Output the [X, Y] coordinate of the center of the cell containing the given text.  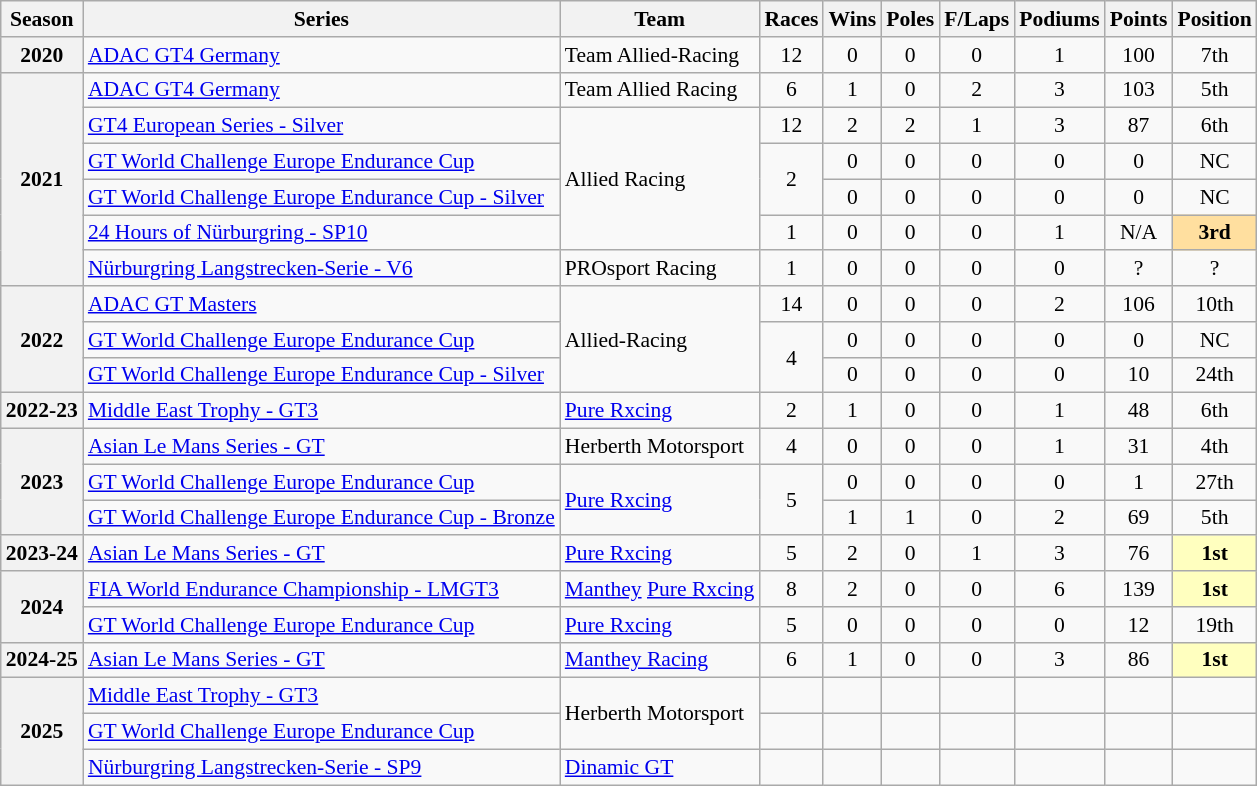
Poles [910, 19]
ADAC GT Masters [322, 304]
10 [1139, 375]
7th [1214, 55]
Team Allied Racing [660, 90]
2024-25 [42, 660]
19th [1214, 625]
48 [1139, 411]
2023 [42, 482]
24 Hours of Nürburgring - SP10 [322, 233]
27th [1214, 482]
14 [791, 304]
Series [322, 19]
Races [791, 19]
Points [1139, 19]
FIA World Endurance Championship - LMGT3 [322, 589]
100 [1139, 55]
69 [1139, 518]
Position [1214, 19]
Allied-Racing [660, 340]
87 [1139, 126]
106 [1139, 304]
8 [791, 589]
GT World Challenge Europe Endurance Cup - Bronze [322, 518]
31 [1139, 447]
103 [1139, 90]
2023-24 [42, 554]
2021 [42, 179]
Wins [852, 19]
76 [1139, 554]
24th [1214, 375]
3rd [1214, 233]
Podiums [1060, 19]
139 [1139, 589]
Season [42, 19]
N/A [1139, 233]
Dinamic GT [660, 767]
Nürburgring Langstrecken-Serie - V6 [322, 269]
2022-23 [42, 411]
Team [660, 19]
Team Allied-Racing [660, 55]
GT4 European Series - Silver [322, 126]
F/Laps [976, 19]
2022 [42, 340]
2024 [42, 606]
10th [1214, 304]
2020 [42, 55]
Manthey Racing [660, 660]
Nürburgring Langstrecken-Serie - SP9 [322, 767]
Manthey Pure Rxcing [660, 589]
Allied Racing [660, 179]
86 [1139, 660]
2025 [42, 732]
4th [1214, 447]
PROsport Racing [660, 269]
